Scan for the cell matching the given text and deliver its (x, y) coordinate at center. 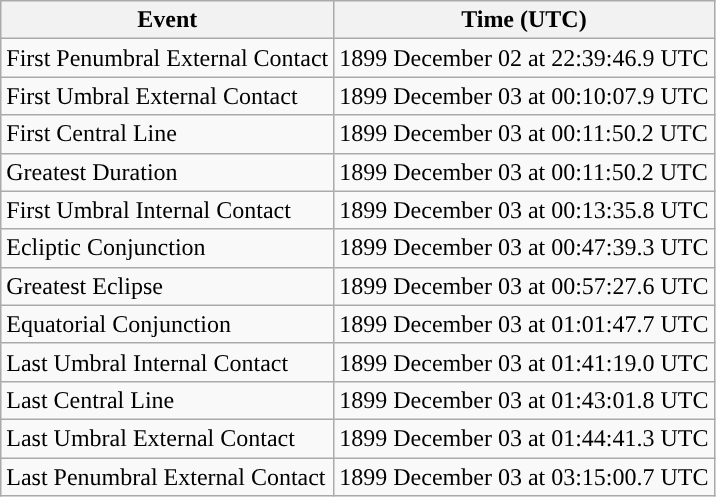
1899 December 03 at 01:43:01.8 UTC (524, 400)
Last Umbral Internal Contact (168, 362)
Last Umbral External Contact (168, 438)
First Umbral Internal Contact (168, 210)
1899 December 03 at 01:01:47.7 UTC (524, 324)
Equatorial Conjunction (168, 324)
Last Penumbral External Contact (168, 477)
1899 December 03 at 00:47:39.3 UTC (524, 248)
1899 December 03 at 00:13:35.8 UTC (524, 210)
1899 December 03 at 01:44:41.3 UTC (524, 438)
1899 December 02 at 22:39:46.9 UTC (524, 58)
First Penumbral External Contact (168, 58)
1899 December 03 at 03:15:00.7 UTC (524, 477)
1899 December 03 at 00:10:07.9 UTC (524, 96)
Last Central Line (168, 400)
1899 December 03 at 01:41:19.0 UTC (524, 362)
Time (UTC) (524, 20)
Greatest Eclipse (168, 286)
Greatest Duration (168, 172)
First Umbral External Contact (168, 96)
Event (168, 20)
1899 December 03 at 00:57:27.6 UTC (524, 286)
First Central Line (168, 134)
Ecliptic Conjunction (168, 248)
